Return (X, Y) of the center of cell containing provided text 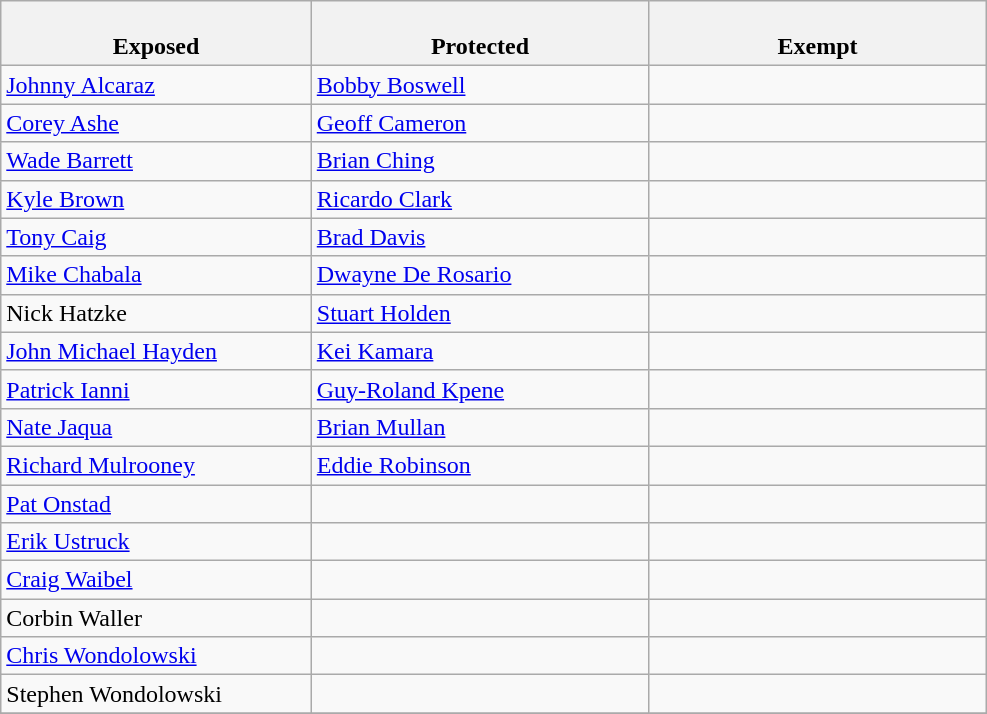
Brian Mullan (480, 427)
Stephen Wondolowski (156, 694)
Wade Barrett (156, 161)
Guy-Roland Kpene (480, 389)
Eddie Robinson (480, 465)
Exempt (818, 34)
Corey Ashe (156, 123)
Chris Wondolowski (156, 656)
Bobby Boswell (480, 85)
Richard Mulrooney (156, 465)
Pat Onstad (156, 503)
Mike Chabala (156, 275)
Kei Kamara (480, 351)
Craig Waibel (156, 580)
Tony Caig (156, 237)
Patrick Ianni (156, 389)
Ricardo Clark (480, 199)
Exposed (156, 34)
Protected (480, 34)
Johnny Alcaraz (156, 85)
Brad Davis (480, 237)
Kyle Brown (156, 199)
Corbin Waller (156, 618)
John Michael Hayden (156, 351)
Nick Hatzke (156, 313)
Nate Jaqua (156, 427)
Dwayne De Rosario (480, 275)
Brian Ching (480, 161)
Geoff Cameron (480, 123)
Stuart Holden (480, 313)
Erik Ustruck (156, 542)
